For the text-containing cell, return its midpoint in (x, y) coordinate format. 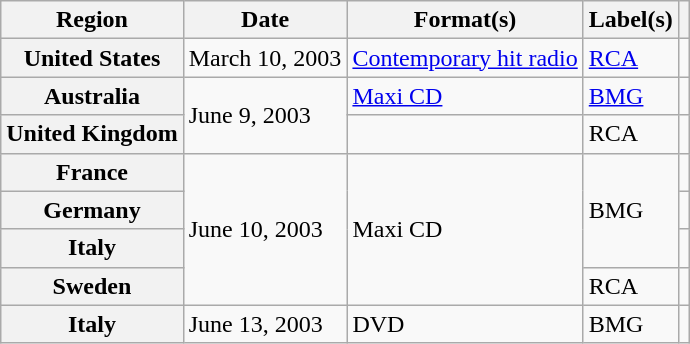
Format(s) (465, 20)
United States (92, 58)
June 10, 2003 (265, 229)
June 9, 2003 (265, 115)
Contemporary hit radio (465, 58)
United Kingdom (92, 134)
Label(s) (630, 20)
March 10, 2003 (265, 58)
DVD (465, 324)
France (92, 172)
June 13, 2003 (265, 324)
Region (92, 20)
Sweden (92, 286)
Germany (92, 210)
Australia (92, 96)
Date (265, 20)
